Return (x, y) of the center of cell containing provided text 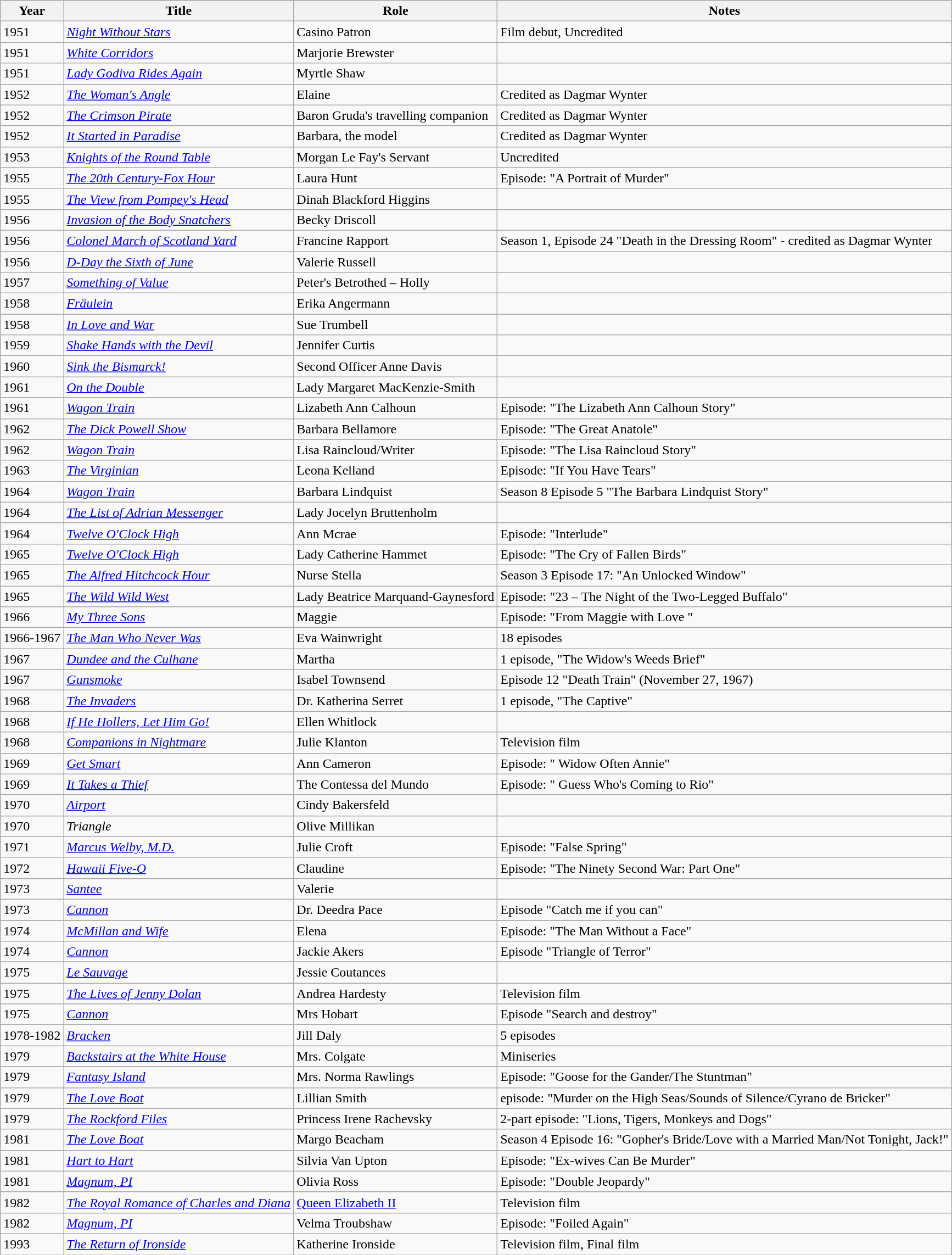
Shake Hands with the Devil (179, 345)
Le Sauvage (179, 973)
Episode: "The Ninety Second War: Part One" (725, 868)
Dundee and the Culhane (179, 659)
Lady Jocelyn Bruttenholm (395, 512)
Silvia Van Upton (395, 1161)
Episode: "23 – The Night of the Two-Legged Buffalo" (725, 596)
Role (395, 11)
Baron Gruda's travelling companion (395, 115)
Erika Angermann (395, 304)
Lady Margaret MacKenzie-Smith (395, 387)
It Takes a Thief (179, 784)
On the Double (179, 387)
Jennifer Curtis (395, 345)
Jessie Coutances (395, 973)
The Alfred Hitchcock Hour (179, 575)
White Corridors (179, 53)
Olive Millikan (395, 826)
Uncredited (725, 157)
My Three Sons (179, 617)
Marjorie Brewster (395, 53)
Elena (395, 931)
Miniseries (725, 1056)
Lizabeth Ann Calhoun (395, 408)
Julie Klanton (395, 743)
Katherine Ironside (395, 1244)
Episode "Catch me if you can" (725, 910)
Triangle (179, 826)
The Wild Wild West (179, 596)
1953 (32, 157)
Season 8 Episode 5 "The Barbara Lindquist Story" (725, 492)
Eva Wainwright (395, 638)
1 episode, "The Widow's Weeds Brief" (725, 659)
Lady Beatrice Marquand-Gaynesford (395, 596)
1993 (32, 1244)
Episode: "False Spring" (725, 847)
The Contessa del Mundo (395, 784)
Episode: " Guess Who's Coming to Rio" (725, 784)
It Started in Paradise (179, 136)
1972 (32, 868)
Andrea Hardesty (395, 994)
Fantasy Island (179, 1077)
Hart to Hart (179, 1161)
Queen Elizabeth II (395, 1202)
The 20th Century-Fox Hour (179, 178)
Santee (179, 889)
Airport (179, 805)
Something of Value (179, 283)
18 episodes (725, 638)
Year (32, 11)
1966 (32, 617)
Valerie Russell (395, 262)
Mrs Hobart (395, 1014)
Episode 12 "Death Train" (November 27, 1967) (725, 680)
Elaine (395, 94)
Hawaii Five-O (179, 868)
The Dick Powell Show (179, 429)
The Return of Ironside (179, 1244)
Peter's Betrothed – Holly (395, 283)
Cindy Bakersfeld (395, 805)
If He Hollers, Let Him Go! (179, 722)
The Invaders (179, 701)
Maggie (395, 617)
Episode "Search and destroy" (725, 1014)
The Crimson Pirate (179, 115)
Episode: " Widow Often Annie" (725, 763)
Gunsmoke (179, 680)
Dinah Blackford Higgins (395, 199)
Episode: "The Man Without a Face" (725, 931)
Isabel Townsend (395, 680)
Laura Hunt (395, 178)
The View from Pompey's Head (179, 199)
Colonel March of Scotland Yard (179, 241)
Night Without Stars (179, 32)
Episode: "The Lisa Raincloud Story" (725, 450)
Lady Catherine Hammet (395, 554)
Mrs. Colgate (395, 1056)
Episode: "Ex-wives Can Be Murder" (725, 1161)
Episode: "The Lizabeth Ann Calhoun Story" (725, 408)
1971 (32, 847)
2-part episode: "Lions, Tigers, Monkeys and Dogs" (725, 1119)
Mrs. Norma Rawlings (395, 1077)
The Man Who Never Was (179, 638)
Ellen Whitlock (395, 722)
Jill Daly (395, 1035)
Sink the Bismarck! (179, 366)
Episode "Triangle of Terror" (725, 952)
Olivia Ross (395, 1181)
The Rockford Files (179, 1119)
Notes (725, 11)
The List of Adrian Messenger (179, 512)
Dr. Katherina Serret (395, 701)
D-Day the Sixth of June (179, 262)
Velma Troubshaw (395, 1223)
Episode: "Foiled Again" (725, 1223)
Casino Patron (395, 32)
1960 (32, 366)
Morgan Le Fay's Servant (395, 157)
Episode: "Double Jeopardy" (725, 1181)
Film debut, Uncredited (725, 32)
Marcus Welby, M.D. (179, 847)
Martha (395, 659)
The Woman's Angle (179, 94)
Bracken (179, 1035)
Lisa Raincloud/Writer (395, 450)
Title (179, 11)
Princess Irene Rachevsky (395, 1119)
Episode: "A Portrait of Murder" (725, 178)
The Virginian (179, 471)
Backstairs at the White House (179, 1056)
Get Smart (179, 763)
Episode: "Interlude" (725, 533)
Episode: "From Maggie with Love " (725, 617)
Companions in Nightmare (179, 743)
Ann Cameron (395, 763)
Episode: "If You Have Tears" (725, 471)
Barbara Bellamore (395, 429)
1963 (32, 471)
Episode: "The Cry of Fallen Birds" (725, 554)
The Lives of Jenny Dolan (179, 994)
Myrtle Shaw (395, 74)
Lillian Smith (395, 1098)
Fräulein (179, 304)
Barbara, the model (395, 136)
Nurse Stella (395, 575)
Becky Driscoll (395, 220)
1959 (32, 345)
Invasion of the Body Snatchers (179, 220)
Episode: "Goose for the Gander/The Stuntman" (725, 1077)
Valerie (395, 889)
Sue Trumbell (395, 325)
5 episodes (725, 1035)
episode: "Murder on the High Seas/Sounds of Silence/Cyrano de Bricker" (725, 1098)
Knights of the Round Table (179, 157)
Episode: "The Great Anatole" (725, 429)
Ann Mcrae (395, 533)
Francine Rapport (395, 241)
Julie Croft (395, 847)
In Love and War (179, 325)
Leona Kelland (395, 471)
Jackie Akers (395, 952)
Season 1, Episode 24 "Death in the Dressing Room" - credited as Dagmar Wynter (725, 241)
Margo Beacham (395, 1140)
Season 4 Episode 16: "Gopher's Bride/Love with a Married Man/Not Tonight, Jack!" (725, 1140)
1966-1967 (32, 638)
McMillan and Wife (179, 931)
Dr. Deedra Pace (395, 910)
1957 (32, 283)
Claudine (395, 868)
Lady Godiva Rides Again (179, 74)
1978-1982 (32, 1035)
Television film, Final film (725, 1244)
Second Officer Anne Davis (395, 366)
The Royal Romance of Charles and Diana (179, 1202)
Season 3 Episode 17: "An Unlocked Window" (725, 575)
1 episode, "The Captive" (725, 701)
Barbara Lindquist (395, 492)
